Output the [x, y] coordinate of the center of the cell containing the given text.  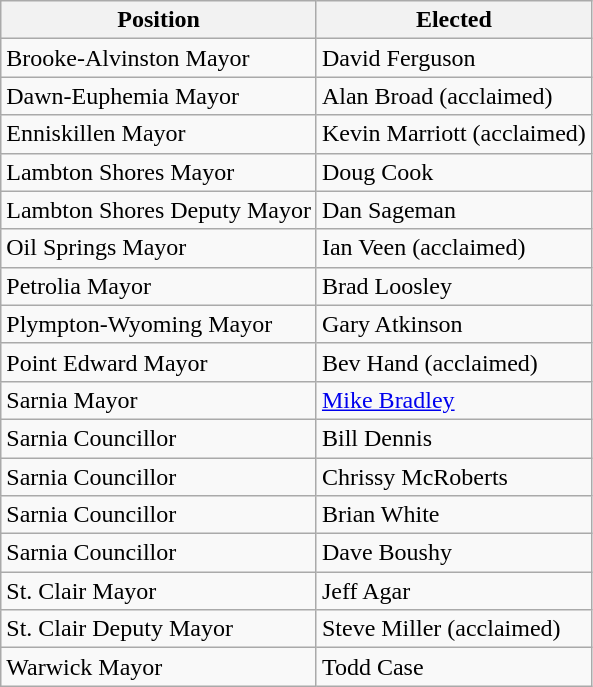
Doug Cook [454, 172]
Enniskillen Mayor [159, 134]
Gary Atkinson [454, 324]
Sarnia Mayor [159, 400]
Plympton-Wyoming Mayor [159, 324]
Chrissy McRoberts [454, 477]
Elected [454, 20]
Brooke-Alvinston Mayor [159, 58]
Kevin Marriott (acclaimed) [454, 134]
Position [159, 20]
Point Edward Mayor [159, 362]
Brad Loosley [454, 286]
Lambton Shores Mayor [159, 172]
Warwick Mayor [159, 667]
Steve Miller (acclaimed) [454, 629]
Bev Hand (acclaimed) [454, 362]
Oil Springs Mayor [159, 248]
Jeff Agar [454, 591]
Dan Sageman [454, 210]
Petrolia Mayor [159, 286]
Todd Case [454, 667]
Dave Boushy [454, 553]
David Ferguson [454, 58]
Ian Veen (acclaimed) [454, 248]
Lambton Shores Deputy Mayor [159, 210]
St. Clair Mayor [159, 591]
Bill Dennis [454, 438]
Dawn-Euphemia Mayor [159, 96]
Brian White [454, 515]
Alan Broad (acclaimed) [454, 96]
Mike Bradley [454, 400]
St. Clair Deputy Mayor [159, 629]
